Detect which cell encompasses the target text, then output its [X, Y] center coordinate. 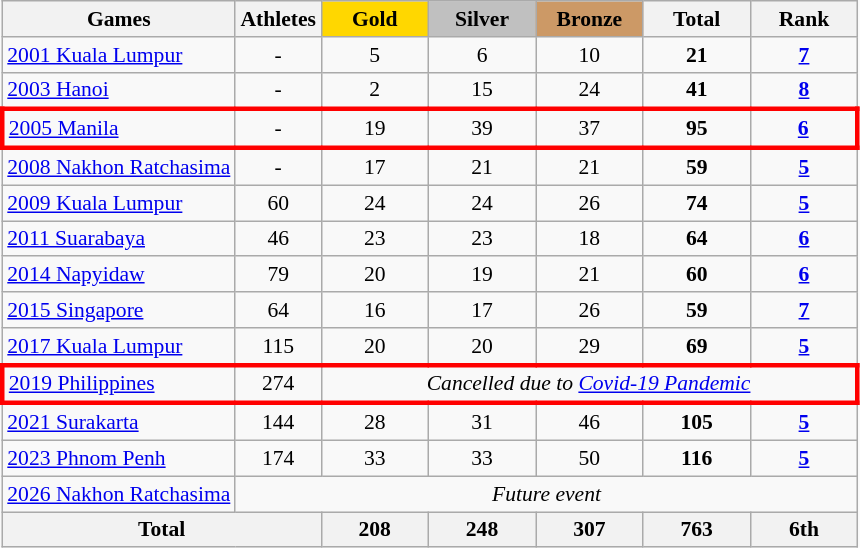
248 [482, 530]
116 [696, 459]
115 [278, 346]
2011 Suarabaya [118, 239]
41 [696, 90]
174 [278, 459]
2008 Nakhon Ratchasima [118, 166]
15 [482, 90]
28 [374, 422]
16 [374, 310]
95 [696, 130]
2017 Kuala Lumpur [118, 346]
Bronze [590, 19]
39 [482, 130]
Cancelled due to Covid-19 Pandemic [590, 384]
274 [278, 384]
2021 Surakarta [118, 422]
Gold [374, 19]
50 [590, 459]
2015 Singapore [118, 310]
307 [590, 530]
2009 Kuala Lumpur [118, 203]
2001 Kuala Lumpur [118, 55]
69 [696, 346]
Future event [546, 494]
Rank [804, 19]
Games [118, 19]
29 [590, 346]
31 [482, 422]
2023 Phnom Penh [118, 459]
8 [804, 90]
Silver [482, 19]
2003 Hanoi [118, 90]
2 [374, 90]
2019 Philippines [118, 384]
763 [696, 530]
18 [590, 239]
2014 Napyidaw [118, 275]
10 [590, 55]
2005 Manila [118, 130]
208 [374, 530]
74 [696, 203]
79 [278, 275]
6th [804, 530]
37 [590, 130]
Athletes [278, 19]
144 [278, 422]
105 [696, 422]
2026 Nakhon Ratchasima [118, 494]
